Pinpoint the cell where the given text exists, returning its (x, y) midpoint coordinate. 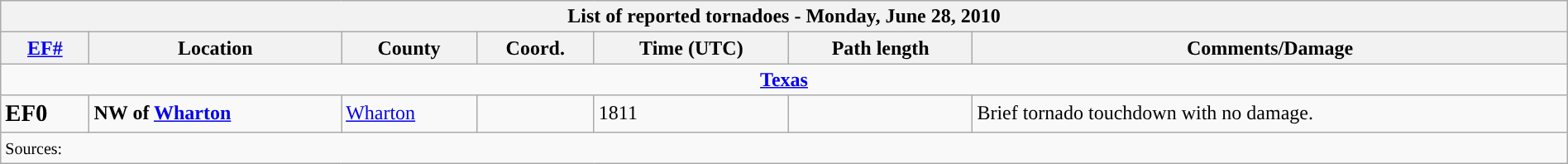
Location (215, 48)
EF# (45, 48)
List of reported tornadoes - Monday, June 28, 2010 (784, 17)
Path length (881, 48)
Brief tornado touchdown with no damage. (1270, 113)
NW of Wharton (215, 113)
1811 (691, 113)
Sources: (784, 147)
EF0 (45, 113)
Coord. (535, 48)
Wharton (409, 113)
County (409, 48)
Time (UTC) (691, 48)
Texas (784, 80)
Comments/Damage (1270, 48)
